Capture the cell that displays the provided text and extract its (x, y) central coordinate. 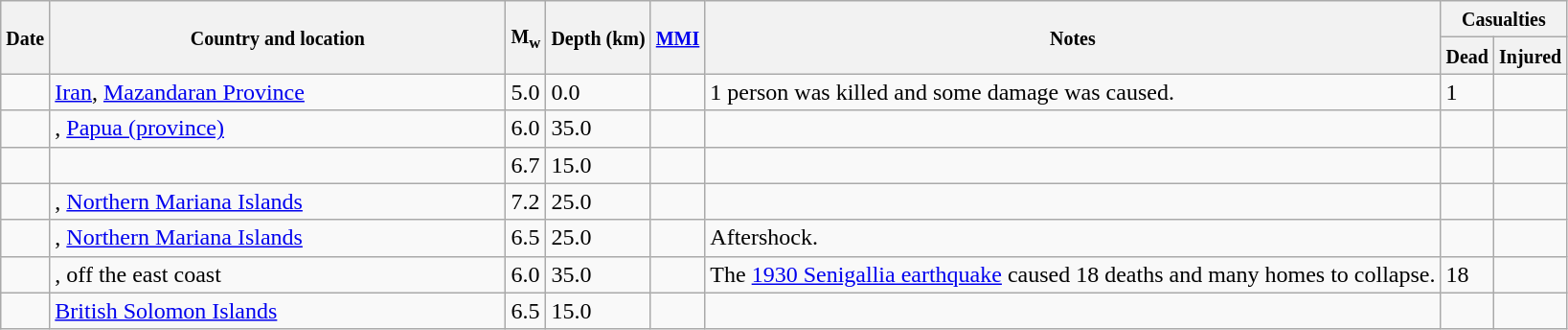
MMI (678, 37)
Injured (1531, 56)
The 1930 Senigallia earthquake caused 18 deaths and many homes to collapse. (1073, 274)
Mw (526, 37)
British Solomon Islands (278, 311)
1 (1467, 92)
1 person was killed and some damage was caused. (1073, 92)
Dead (1467, 56)
7.2 (526, 201)
, Papua (province) (278, 129)
Depth (km) (598, 37)
Date (25, 37)
, off the east coast (278, 274)
Notes (1073, 37)
0.0 (598, 92)
Country and location (278, 37)
5.0 (526, 92)
18 (1467, 274)
Casualties (1504, 19)
6.7 (526, 165)
Aftershock. (1073, 238)
Iran, Mazandaran Province (278, 92)
